Search for the cell housing the specified text and yield its (x, y) center coordinate. 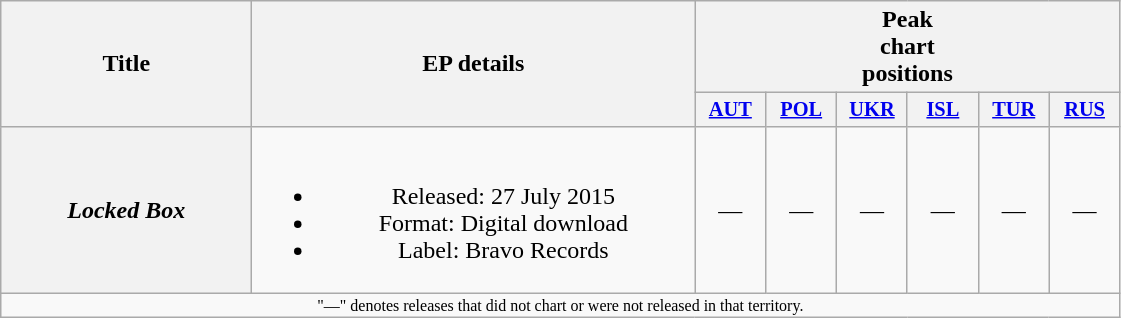
TUR (1014, 110)
Released: 27 July 2015Format: Digital downloadLabel: Bravo Records (474, 210)
AUT (730, 110)
Title (126, 64)
POL (802, 110)
Peakchartpositions (908, 47)
"—" denotes releases that did not chart or were not released in that territory. (560, 306)
RUS (1084, 110)
EP details (474, 64)
ISL (942, 110)
Locked Box (126, 210)
UKR (872, 110)
